Provide the [x, y] coordinate of the cell's center where the given text is located.  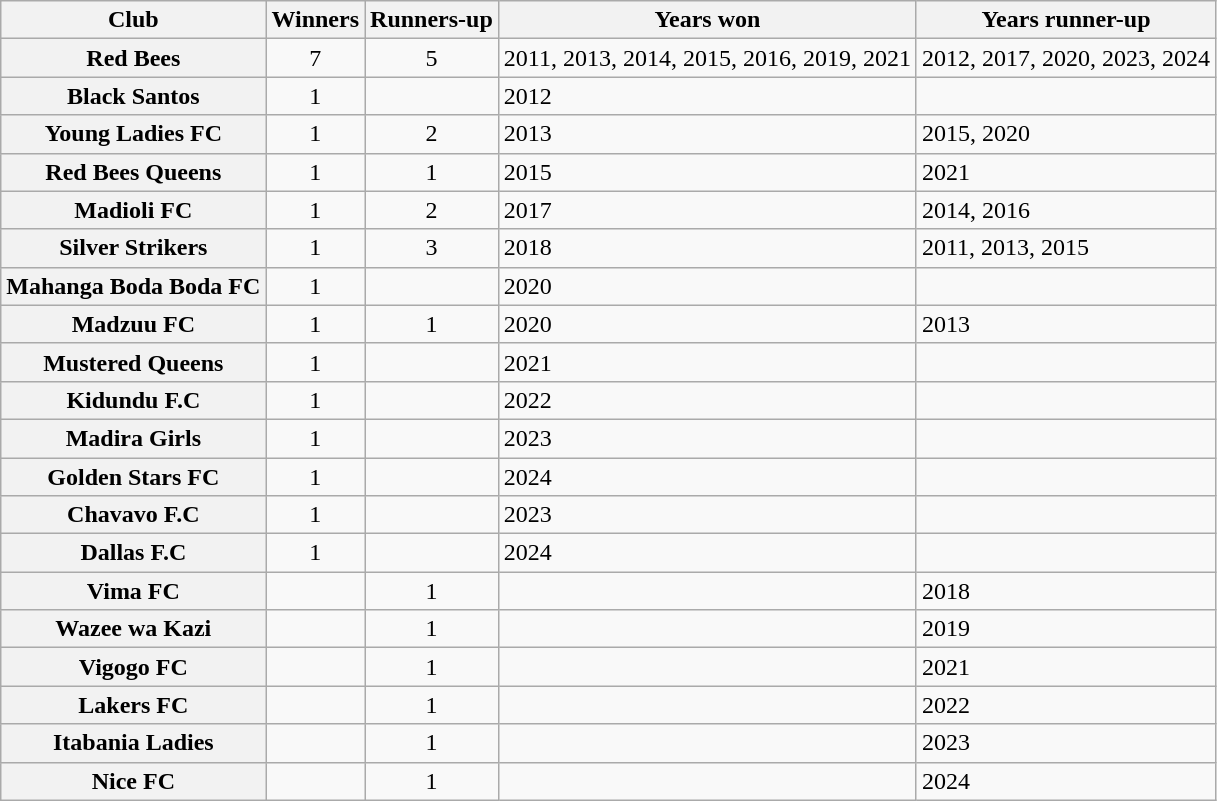
Madira Girls [134, 438]
Dallas F.C [134, 553]
2012 [707, 96]
Winners [316, 20]
Mustered Queens [134, 362]
2015, 2020 [1066, 134]
Red Bees [134, 58]
Runners-up [432, 20]
5 [432, 58]
Chavavo F.C [134, 515]
Young Ladies FC [134, 134]
3 [432, 248]
Vigogo FC [134, 667]
2015 [707, 172]
2011, 2013, 2014, 2015, 2016, 2019, 2021 [707, 58]
Kidundu F.C [134, 400]
Madzuu FC [134, 324]
Years won [707, 20]
Mahanga Boda Boda FC [134, 286]
2011, 2013, 2015 [1066, 248]
Black Santos [134, 96]
Lakers FC [134, 705]
Wazee wa Kazi [134, 629]
Vima FC [134, 591]
7 [316, 58]
2012, 2017, 2020, 2023, 2024 [1066, 58]
2014, 2016 [1066, 210]
2017 [707, 210]
Itabania Ladies [134, 743]
Red Bees Queens [134, 172]
Madioli FC [134, 210]
Nice FC [134, 781]
Years runner-up [1066, 20]
2019 [1066, 629]
Club [134, 20]
Golden Stars FC [134, 477]
Silver Strikers [134, 248]
